Return [X, Y] of the center of cell containing provided text 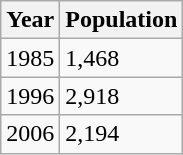
1985 [30, 58]
2006 [30, 134]
2,918 [122, 96]
1996 [30, 96]
2,194 [122, 134]
Population [122, 20]
1,468 [122, 58]
Year [30, 20]
